Capture the cell that displays the provided text and extract its [x, y] central coordinate. 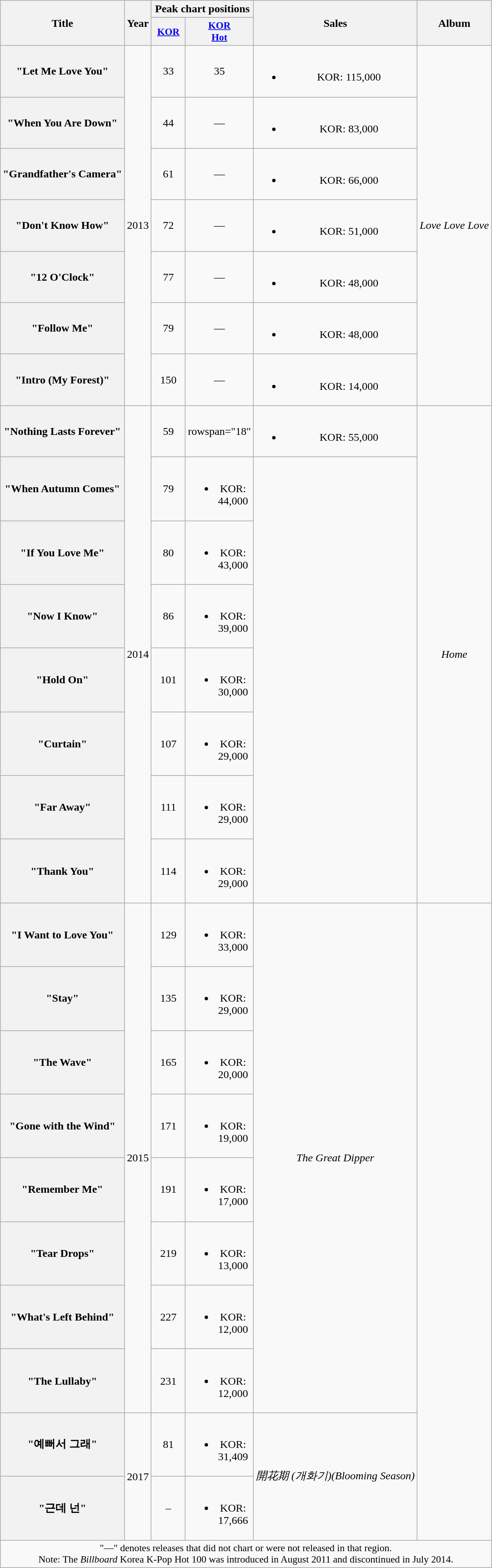
2013 [138, 226]
KOR: 31,409 [220, 1444]
101 [168, 680]
"When You Are Down" [63, 123]
35 [220, 71]
"Follow Me" [63, 328]
KOR: 51,000 [335, 226]
135 [168, 998]
KOR: 83,000 [335, 123]
191 [168, 1190]
107 [168, 744]
2015 [138, 1158]
77 [168, 277]
KOR: 39,000 [220, 616]
"I Want to Love You" [63, 935]
KOR: 30,000 [220, 680]
61 [168, 174]
"Now I Know" [63, 616]
"Remember Me" [63, 1190]
KOR: 13,000 [220, 1253]
Year [138, 23]
The Great Dipper [335, 1158]
165 [168, 1062]
"Don't Know How" [63, 226]
"근데 넌" [63, 1508]
開花期 (개화기)(Blooming Season) [335, 1476]
171 [168, 1126]
"Hold On" [63, 680]
KOR: 33,000 [220, 935]
"Grandfather's Camera" [63, 174]
"Gone with the Wind" [63, 1126]
219 [168, 1253]
KOR: 43,000 [220, 552]
KOR [168, 32]
"The Wave" [63, 1062]
"The Lullaby" [63, 1381]
KOR: 55,000 [335, 431]
KOR: 20,000 [220, 1062]
KOR: 17,000 [220, 1190]
KOR: 19,000 [220, 1126]
KOR: 14,000 [335, 379]
"Let Me Love You" [63, 71]
227 [168, 1317]
150 [168, 379]
231 [168, 1381]
129 [168, 935]
Sales [335, 23]
Love Love Love [455, 226]
"What's Left Behind" [63, 1317]
KOR: 17,666 [220, 1508]
111 [168, 807]
Peak chart positions [202, 9]
72 [168, 226]
2017 [138, 1476]
59 [168, 431]
Album [455, 23]
"Tear Drops" [63, 1253]
KOR: 115,000 [335, 71]
"Curtain" [63, 744]
KOR: 44,000 [220, 489]
Title [63, 23]
81 [168, 1444]
"If You Love Me" [63, 552]
"Nothing Lasts Forever" [63, 431]
114 [168, 871]
"12 O'Clock" [63, 277]
"Thank You" [63, 871]
33 [168, 71]
86 [168, 616]
"예뻐서 그래" [63, 1444]
"Intro (My Forest)" [63, 379]
"Stay" [63, 998]
rowspan="18" [220, 431]
"Far Away" [63, 807]
– [168, 1508]
KORHot [220, 32]
KOR: 66,000 [335, 174]
"When Autumn Comes" [63, 489]
80 [168, 552]
2014 [138, 654]
44 [168, 123]
Home [455, 654]
